Scan for the cell matching the given text and deliver its (x, y) coordinate at center. 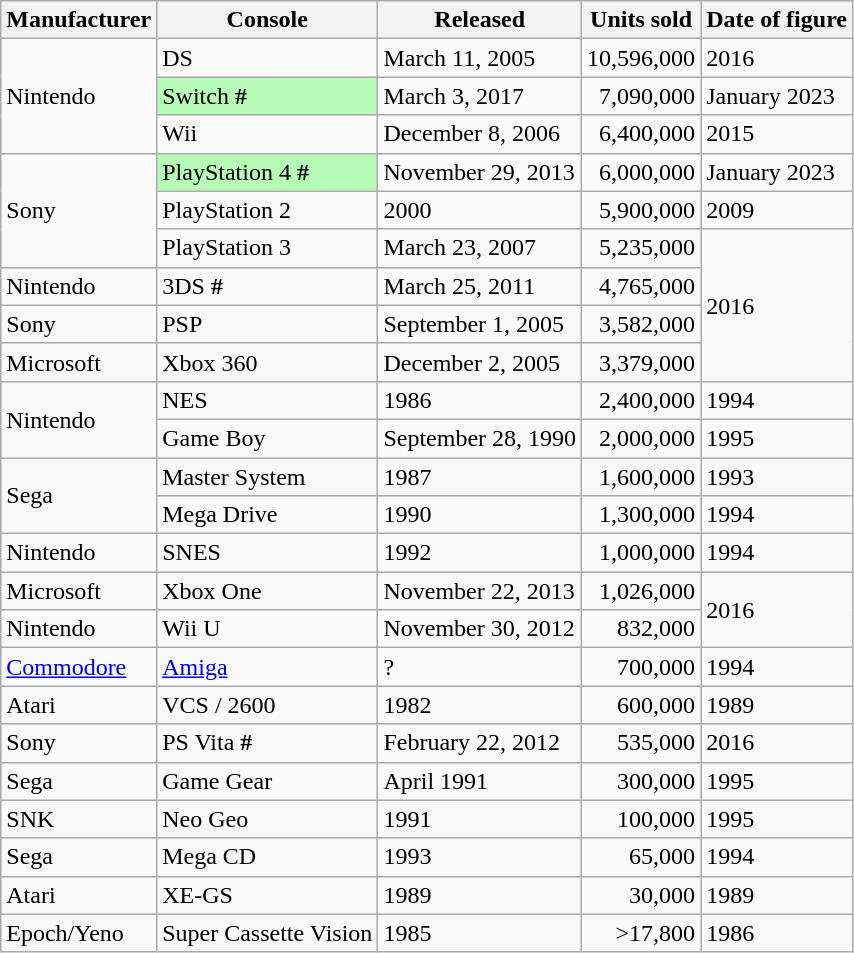
Console (268, 20)
1,026,000 (642, 591)
1991 (480, 819)
Manufacturer (79, 20)
6,000,000 (642, 172)
Neo Geo (268, 819)
1,300,000 (642, 515)
>17,800 (642, 933)
November 22, 2013 (480, 591)
PlayStation 3 (268, 248)
Super Cassette Vision (268, 933)
Game Gear (268, 781)
30,000 (642, 895)
Epoch/Yeno (79, 933)
Mega Drive (268, 515)
Amiga (268, 667)
? (480, 667)
Master System (268, 477)
1,000,000 (642, 553)
November 30, 2012 (480, 629)
March 23, 2007 (480, 248)
DS (268, 58)
2000 (480, 210)
1987 (480, 477)
1985 (480, 933)
March 3, 2017 (480, 96)
1,600,000 (642, 477)
November 29, 2013 (480, 172)
300,000 (642, 781)
Units sold (642, 20)
3,379,000 (642, 362)
5,235,000 (642, 248)
SNK (79, 819)
Mega CD (268, 857)
65,000 (642, 857)
4,765,000 (642, 286)
Wii U (268, 629)
Date of figure (777, 20)
Xbox 360 (268, 362)
NES (268, 400)
1990 (480, 515)
April 1991 (480, 781)
March 11, 2005 (480, 58)
March 25, 2011 (480, 286)
3DS # (268, 286)
100,000 (642, 819)
2,400,000 (642, 400)
2015 (777, 134)
6,400,000 (642, 134)
2009 (777, 210)
1982 (480, 705)
December 8, 2006 (480, 134)
Released (480, 20)
PlayStation 2 (268, 210)
PlayStation 4 # (268, 172)
XE-GS (268, 895)
SNES (268, 553)
VCS / 2600 (268, 705)
December 2, 2005 (480, 362)
7,090,000 (642, 96)
5,900,000 (642, 210)
535,000 (642, 743)
3,582,000 (642, 324)
Xbox One (268, 591)
Wii (268, 134)
Switch # (268, 96)
September 28, 1990 (480, 438)
832,000 (642, 629)
Commodore (79, 667)
600,000 (642, 705)
2,000,000 (642, 438)
September 1, 2005 (480, 324)
700,000 (642, 667)
10,596,000 (642, 58)
PSP (268, 324)
Game Boy (268, 438)
PS Vita # (268, 743)
1992 (480, 553)
February 22, 2012 (480, 743)
